Return the [x, y] coordinate for the center point of the cell that contains the specified text.  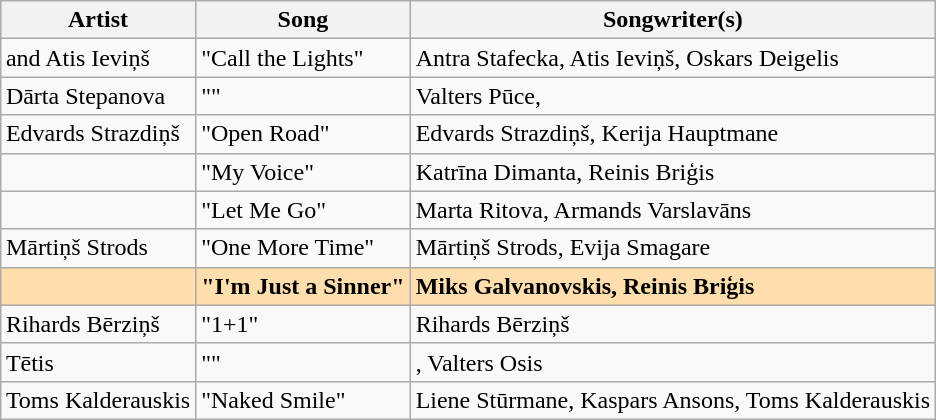
Songwriter(s) [673, 20]
Edvards Strazdiņš [98, 134]
Edvards Strazdiņš, Kerija Hauptmane [673, 134]
Katrīna Dimanta, Reinis Briģis [673, 172]
"My Voice" [303, 172]
"I'm Just a Sinner" [303, 286]
Mārtiņš Strods, Evija Smagare [673, 248]
Antra Stafecka, Atis Ieviņš, Oskars Deigelis [673, 58]
"Naked Smile" [303, 400]
Marta Ritova, Armands Varslavāns [673, 210]
and Atis Ieviņš [98, 58]
Tētis [98, 362]
Artist [98, 20]
, Valters Osis [673, 362]
"One More Time" [303, 248]
"1+1" [303, 324]
Mārtiņš Strods [98, 248]
"Call the Lights" [303, 58]
Valters Pūce, [673, 96]
"Open Road" [303, 134]
"Let Me Go" [303, 210]
Dārta Stepanova [98, 96]
Miks Galvanovskis, Reinis Briģis [673, 286]
Song [303, 20]
Liene Stūrmane, Kaspars Ansons, Toms Kalderauskis [673, 400]
Toms Kalderauskis [98, 400]
